From the cell containing the given text, extract its center point as (x, y) coordinate. 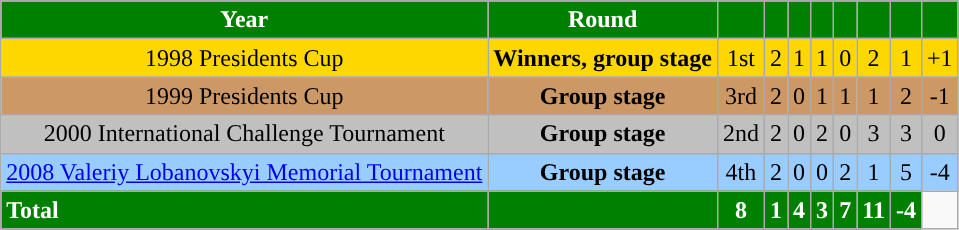
1998 Presidents Cup (244, 58)
2000 International Challenge Tournament (244, 134)
7 (846, 210)
+1 (940, 58)
1st (740, 58)
Winners, group stage (603, 58)
2nd (740, 134)
Total (244, 210)
8 (740, 210)
4th (740, 172)
Round (603, 20)
3rd (740, 96)
1999 Presidents Cup (244, 96)
2008 Valeriy Lobanovskyi Memorial Tournament (244, 172)
Year (244, 20)
4 (800, 210)
-1 (940, 96)
11 (874, 210)
5 (906, 172)
